Pinpoint the cell where the given text exists, returning its (x, y) midpoint coordinate. 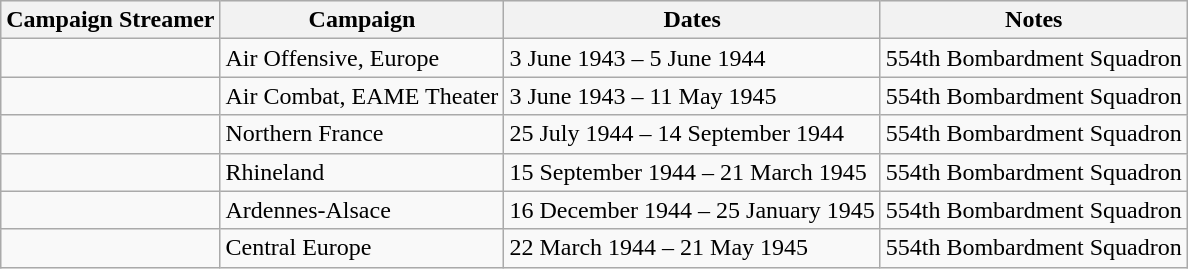
Air Combat, EAME Theater (362, 96)
25 July 1944 – 14 September 1944 (692, 134)
3 June 1943 – 5 June 1944 (692, 58)
Dates (692, 20)
Campaign Streamer (110, 20)
16 December 1944 – 25 January 1945 (692, 210)
Northern France (362, 134)
Ardennes-Alsace (362, 210)
Central Europe (362, 248)
Notes (1034, 20)
22 March 1944 – 21 May 1945 (692, 248)
Campaign (362, 20)
3 June 1943 – 11 May 1945 (692, 96)
Rhineland (362, 172)
Air Offensive, Europe (362, 58)
15 September 1944 – 21 March 1945 (692, 172)
